Return the [X, Y] coordinate for the center point of the cell that contains the specified text.  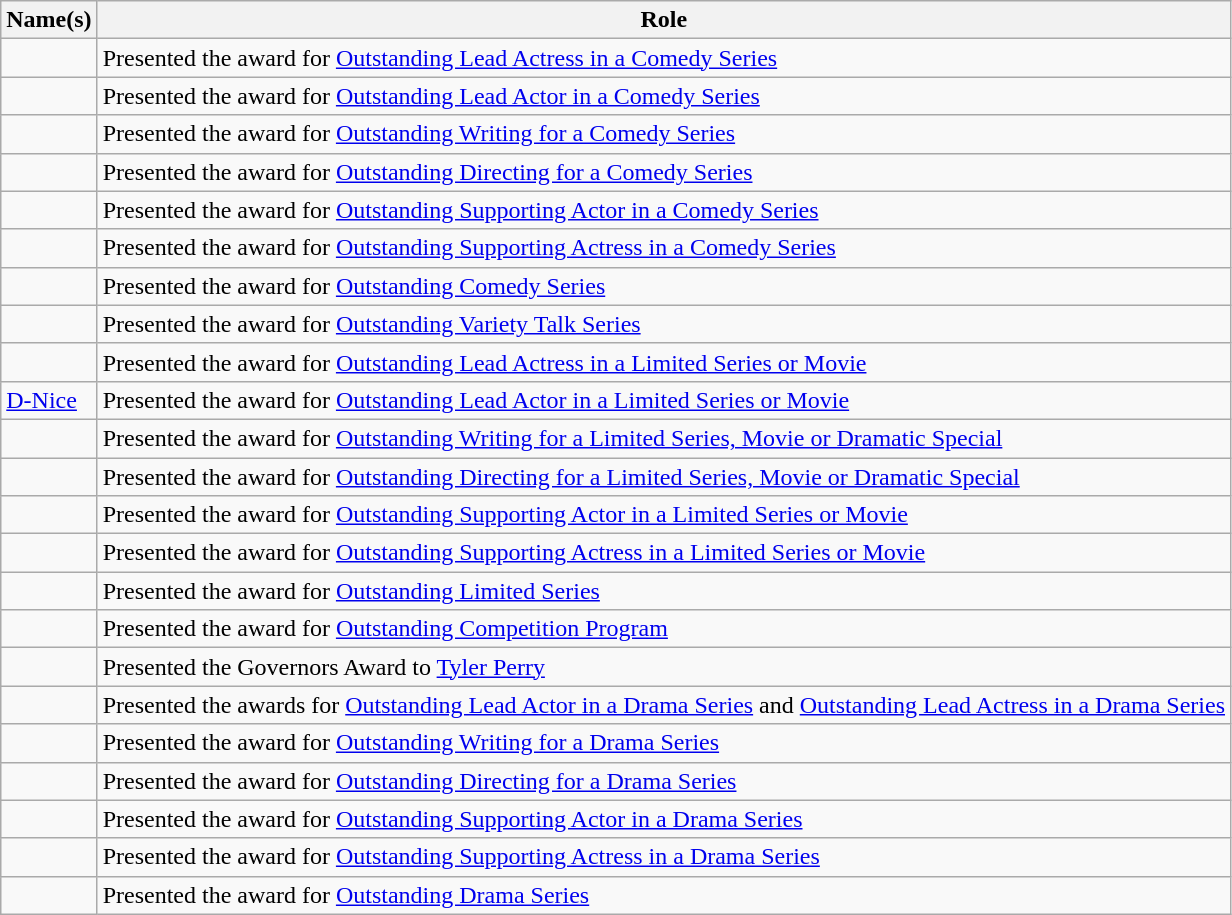
Presented the award for Outstanding Writing for a Drama Series [664, 743]
Presented the award for Outstanding Directing for a Drama Series [664, 781]
Presented the award for Outstanding Supporting Actress in a Drama Series [664, 857]
Presented the award for Outstanding Lead Actress in a Limited Series or Movie [664, 362]
Presented the award for Outstanding Competition Program [664, 629]
Presented the award for Outstanding Supporting Actor in a Comedy Series [664, 210]
Presented the award for Outstanding Supporting Actress in a Comedy Series [664, 248]
Presented the awards for Outstanding Lead Actor in a Drama Series and Outstanding Lead Actress in a Drama Series [664, 705]
Role [664, 20]
Presented the award for Outstanding Writing for a Limited Series, Movie or Dramatic Special [664, 438]
Presented the award for Outstanding Variety Talk Series [664, 324]
Presented the award for Outstanding Supporting Actor in a Limited Series or Movie [664, 515]
Presented the Governors Award to Tyler Perry [664, 667]
Presented the award for Outstanding Drama Series [664, 895]
Presented the award for Outstanding Lead Actor in a Limited Series or Movie [664, 400]
Presented the award for Outstanding Supporting Actor in a Drama Series [664, 819]
Name(s) [49, 20]
Presented the award for Outstanding Supporting Actress in a Limited Series or Movie [664, 553]
Presented the award for Outstanding Lead Actor in a Comedy Series [664, 96]
Presented the award for Outstanding Directing for a Limited Series, Movie or Dramatic Special [664, 477]
Presented the award for Outstanding Lead Actress in a Comedy Series [664, 58]
D-Nice [49, 400]
Presented the award for Outstanding Writing for a Comedy Series [664, 134]
Presented the award for Outstanding Limited Series [664, 591]
Presented the award for Outstanding Comedy Series [664, 286]
Presented the award for Outstanding Directing for a Comedy Series [664, 172]
